Return the [x, y] coordinate for the center point of the cell that contains the specified text.  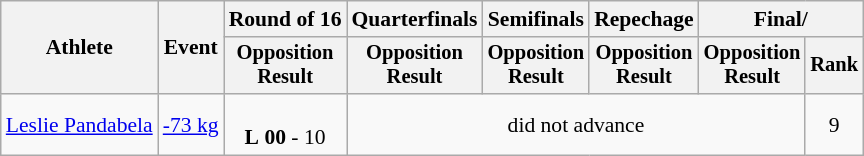
Athlete [80, 48]
L 00 - 10 [286, 124]
Final/ [781, 19]
Round of 16 [286, 19]
Leslie Pandabela [80, 124]
Quarterfinals [414, 19]
Repechage [644, 19]
did not advance [576, 124]
Event [191, 48]
9 [834, 124]
Semifinals [536, 19]
-73 kg [191, 124]
Rank [834, 66]
